Find where the given text appears and provide that cell's center as [X, Y] coordinate. 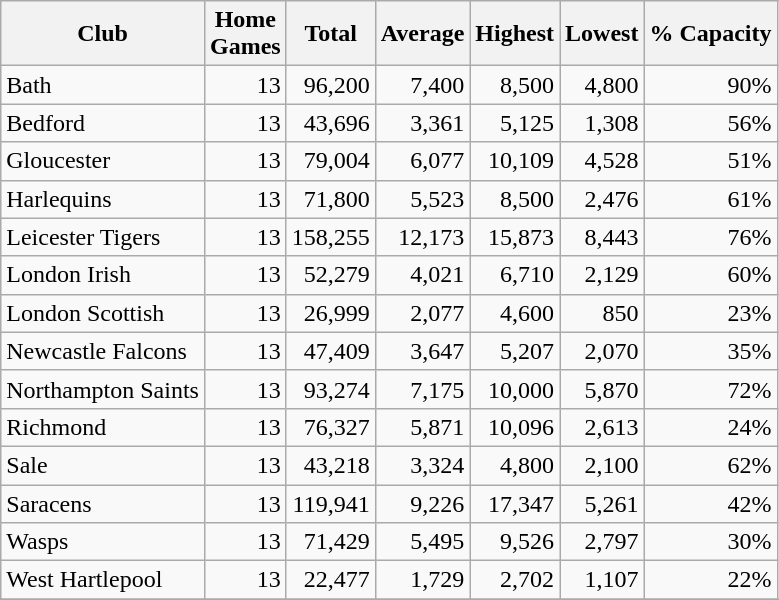
17,347 [515, 503]
5,495 [422, 542]
23% [710, 313]
Northampton Saints [103, 389]
London Scottish [103, 313]
43,218 [330, 465]
6,710 [515, 275]
7,175 [422, 389]
42% [710, 503]
10,109 [515, 161]
London Irish [103, 275]
3,647 [422, 351]
2,077 [422, 313]
24% [710, 427]
52,279 [330, 275]
79,004 [330, 161]
5,523 [422, 199]
119,941 [330, 503]
850 [602, 313]
4,528 [602, 161]
Sale [103, 465]
72% [710, 389]
HomeGames [245, 34]
Average [422, 34]
5,261 [602, 503]
Club [103, 34]
71,429 [330, 542]
2,476 [602, 199]
Newcastle Falcons [103, 351]
30% [710, 542]
26,999 [330, 313]
35% [710, 351]
15,873 [515, 237]
1,729 [422, 580]
2,613 [602, 427]
2,070 [602, 351]
3,361 [422, 123]
9,226 [422, 503]
2,100 [602, 465]
96,200 [330, 85]
Bath [103, 85]
61% [710, 199]
2,702 [515, 580]
71,800 [330, 199]
2,797 [602, 542]
22,477 [330, 580]
Richmond [103, 427]
76,327 [330, 427]
62% [710, 465]
Harlequins [103, 199]
51% [710, 161]
10,000 [515, 389]
158,255 [330, 237]
76% [710, 237]
3,324 [422, 465]
1,308 [602, 123]
22% [710, 580]
90% [710, 85]
Gloucester [103, 161]
43,696 [330, 123]
8,443 [602, 237]
West Hartlepool [103, 580]
4,600 [515, 313]
1,107 [602, 580]
47,409 [330, 351]
5,207 [515, 351]
6,077 [422, 161]
93,274 [330, 389]
Bedford [103, 123]
% Capacity [710, 34]
9,526 [515, 542]
Lowest [602, 34]
7,400 [422, 85]
Saracens [103, 503]
12,173 [422, 237]
5,125 [515, 123]
10,096 [515, 427]
Wasps [103, 542]
5,870 [602, 389]
Leicester Tigers [103, 237]
Total [330, 34]
5,871 [422, 427]
4,021 [422, 275]
2,129 [602, 275]
Highest [515, 34]
60% [710, 275]
56% [710, 123]
